Search for the cell housing the specified text and yield its (x, y) center coordinate. 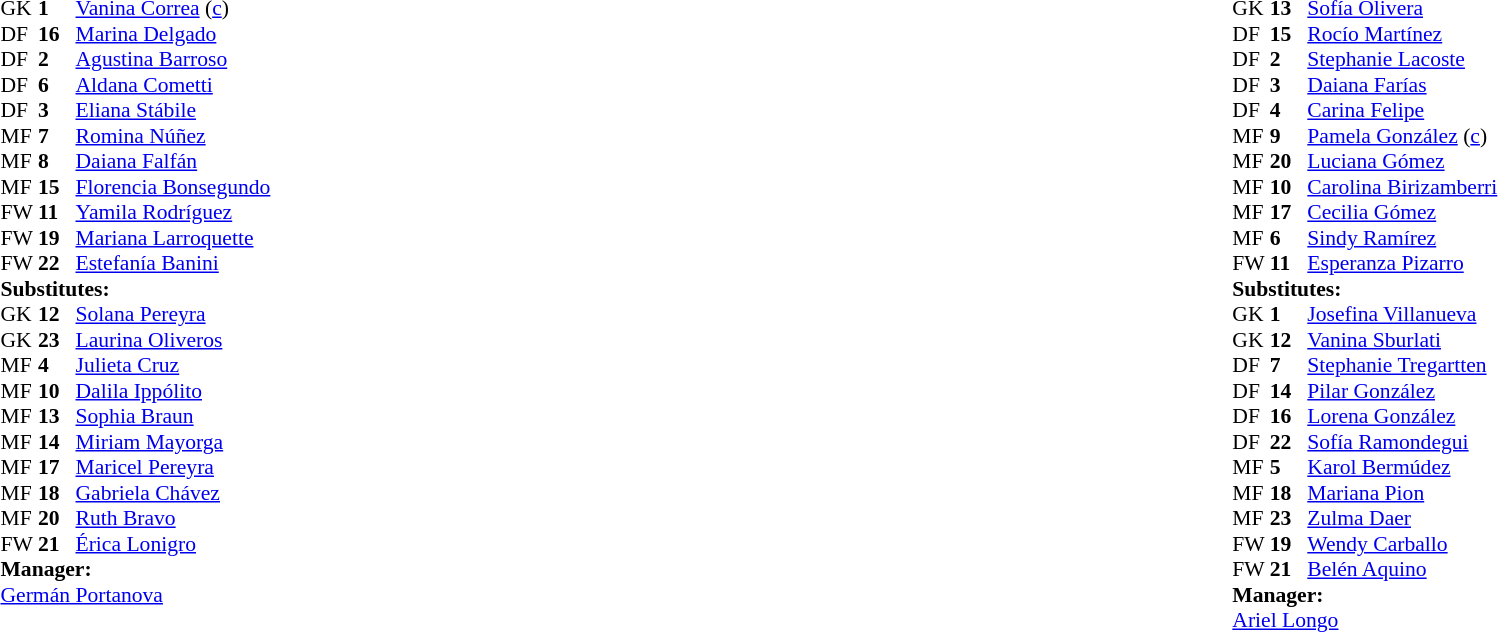
Sofía Ramondegui (1402, 442)
Zulma Daer (1402, 519)
Stephanie Tregartten (1402, 365)
Romina Núñez (174, 136)
Josefina Villanueva (1402, 315)
Solana Pereyra (174, 315)
Sindy Ramírez (1402, 238)
Karol Bermúdez (1402, 467)
Dalila Ippólito (174, 391)
Cecilia Gómez (1402, 213)
Carolina Birizamberri (1402, 187)
1 (1289, 315)
Julieta Cruz (174, 365)
Florencia Bonsegundo (174, 187)
Pilar González (1402, 391)
Germán Portanova (135, 595)
Ruth Bravo (174, 519)
Lorena González (1402, 417)
Stephanie Lacoste (1402, 59)
Estefanía Banini (174, 263)
Luciana Gómez (1402, 161)
Eliana Stábile (174, 111)
Miriam Mayorga (174, 442)
Wendy Carballo (1402, 544)
Rocío Martínez (1402, 34)
Carina Felipe (1402, 111)
Marina Delgado (174, 34)
Daiana Farías (1402, 85)
Laurina Oliveros (174, 340)
Esperanza Pizarro (1402, 263)
Belén Aquino (1402, 569)
8 (57, 161)
5 (1289, 467)
13 (57, 417)
Gabriela Chávez (174, 493)
Aldana Cometti (174, 85)
Mariana Pion (1402, 493)
Daiana Falfán (174, 161)
Érica Lonigro (174, 544)
Mariana Larroquette (174, 238)
Yamila Rodríguez (174, 213)
Pamela González (c) (1402, 136)
Agustina Barroso (174, 59)
Vanina Sburlati (1402, 340)
Maricel Pereyra (174, 467)
Sophia Braun (174, 417)
9 (1289, 136)
